Detect which cell encompasses the target text, then output its (X, Y) center coordinate. 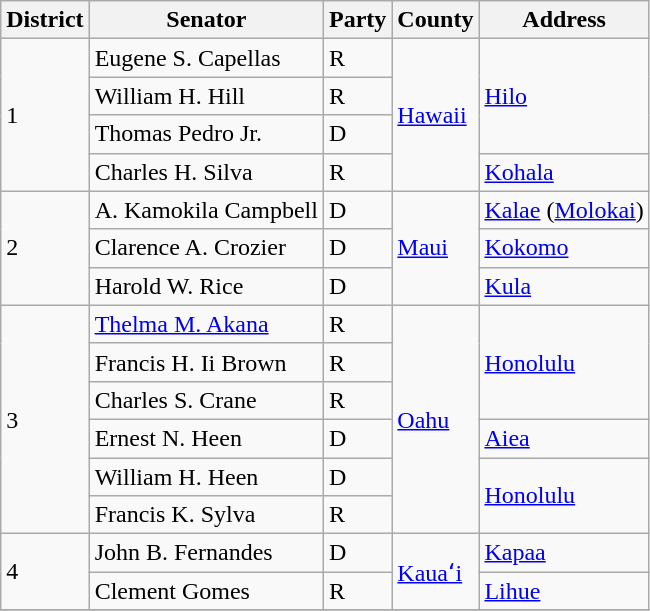
Charles H. Silva (206, 172)
Kalae (Molokai) (564, 210)
Aiea (564, 438)
Clarence A. Crozier (206, 248)
Ernest N. Heen (206, 438)
Francis K. Sylva (206, 515)
Hawaii (436, 115)
Kokomo (564, 248)
Oahu (436, 419)
Maui (436, 248)
Eugene S. Capellas (206, 58)
District (45, 20)
Francis H. Ii Brown (206, 362)
A. Kamokila Campbell (206, 210)
Address (564, 20)
Kula (564, 286)
William H. Hill (206, 96)
Senator (206, 20)
Kohala (564, 172)
Kapaa (564, 553)
Harold W. Rice (206, 286)
Thomas Pedro Jr. (206, 134)
1 (45, 115)
2 (45, 248)
4 (45, 572)
John B. Fernandes (206, 553)
Lihue (564, 591)
Kauaʻi (436, 572)
3 (45, 419)
Thelma M. Akana (206, 324)
Hilo (564, 96)
Clement Gomes (206, 591)
County (436, 20)
Party (357, 20)
William H. Heen (206, 477)
Charles S. Crane (206, 400)
